Return [X, Y] of the center of cell containing provided text 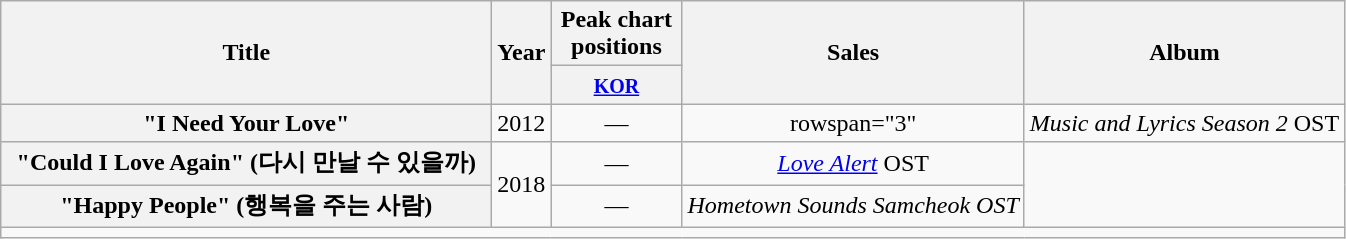
rowspan="3" [853, 123]
KOR [616, 85]
"Happy People" (행복을 주는 사람) [246, 206]
"Could I Love Again" (다시 만날 수 있을까) [246, 164]
Peak chart positions [616, 34]
2012 [522, 123]
Album [1184, 52]
Hometown Sounds Samcheok OST [853, 206]
"I Need Your Love" [246, 123]
Year [522, 52]
Music and Lyrics Season 2 OST [1184, 123]
Sales [853, 52]
Title [246, 52]
Love Alert OST [853, 164]
2018 [522, 184]
